Search for the cell housing the specified text and yield its [x, y] center coordinate. 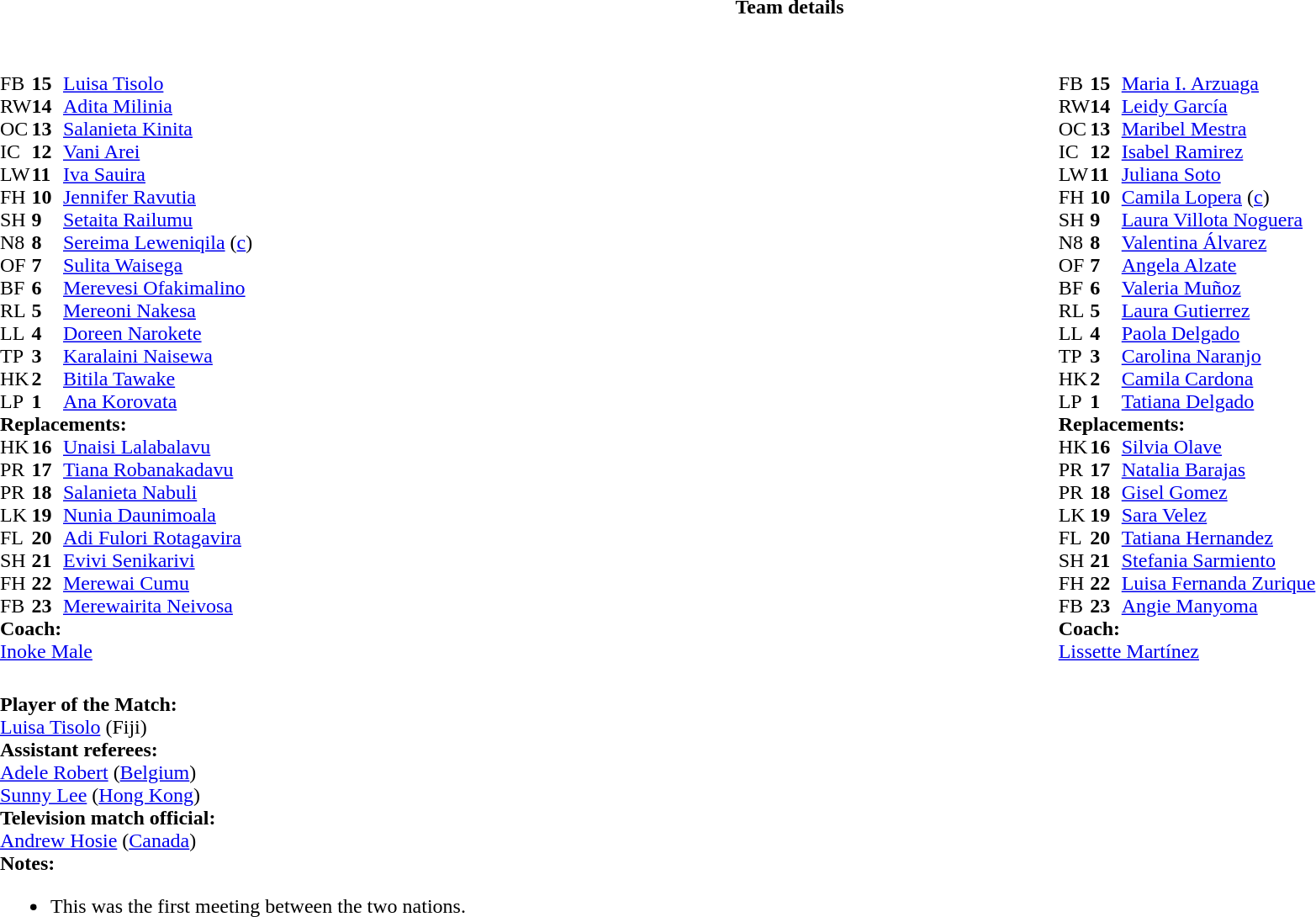
Luisa Fernanda Zurique [1219, 584]
Laura Villota Noguera [1219, 220]
Salanieta Nabuli [158, 493]
Sara Velez [1219, 515]
Valentina Álvarez [1219, 242]
Gisel Gomez [1219, 493]
Unaisi Lalabalavu [158, 448]
Carolina Naranjo [1219, 357]
Silvia Olave [1219, 448]
Karalaini Naisewa [158, 357]
Merewairita Neivosa [158, 606]
Inoke Male [126, 651]
Maribel Mestra [1219, 130]
Camila Cardona [1219, 379]
Merewai Cumu [158, 584]
Laura Gutierrez [1219, 311]
Valeria Muñoz [1219, 288]
Stefania Sarmiento [1219, 560]
Jennifer Ravutia [158, 197]
Vani Arei [158, 151]
Bitila Tawake [158, 379]
Isabel Ramirez [1219, 151]
Evivi Senikarivi [158, 560]
Sereima Leweniqila (c) [158, 242]
Maria I. Arzuaga [1219, 84]
Natalia Barajas [1219, 469]
Camila Lopera (c) [1219, 197]
Lissette Martínez [1187, 651]
Angela Alzate [1219, 266]
Leidy García [1219, 106]
Doreen Narokete [158, 333]
Nunia Daunimoala [158, 515]
Tatiana Delgado [1219, 402]
Iva Sauira [158, 175]
Salanieta Kinita [158, 130]
Sulita Waisega [158, 266]
Setaita Railumu [158, 220]
Paola Delgado [1219, 333]
Adi Fulori Rotagavira [158, 538]
Juliana Soto [1219, 175]
Merevesi Ofakimalino [158, 288]
Luisa Tisolo [158, 84]
Ana Korovata [158, 402]
Tiana Robanakadavu [158, 469]
Adita Milinia [158, 106]
Angie Manyoma [1219, 606]
Tatiana Hernandez [1219, 538]
Mereoni Nakesa [158, 311]
